Extract the [x, y] coordinate from the center of the cell holding the provided text.  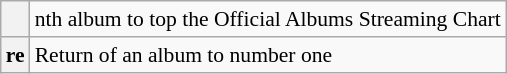
re [16, 55]
Return of an album to number one [268, 55]
nth album to top the Official Albums Streaming Chart [268, 19]
